For the text-containing cell, return its midpoint in [x, y] coordinate format. 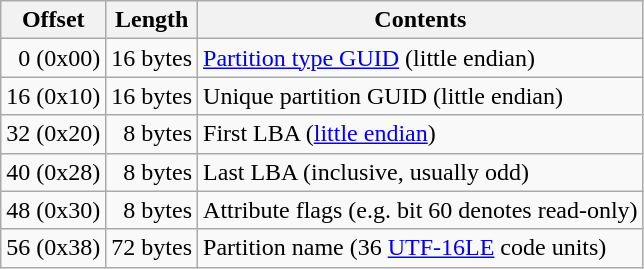
16 (0x10) [54, 96]
First LBA (little endian) [421, 134]
56 (0x38) [54, 248]
Partition type GUID (little endian) [421, 58]
Unique partition GUID (little endian) [421, 96]
Contents [421, 20]
Last LBA (inclusive, usually odd) [421, 172]
48 (0x30) [54, 210]
Partition name (36 UTF-16LE code units) [421, 248]
32 (0x20) [54, 134]
Length [152, 20]
Offset [54, 20]
72 bytes [152, 248]
40 (0x28) [54, 172]
Attribute flags (e.g. bit 60 denotes read-only) [421, 210]
0 (0x00) [54, 58]
